Provide the (x, y) coordinate of the cell's center where the given text is located.  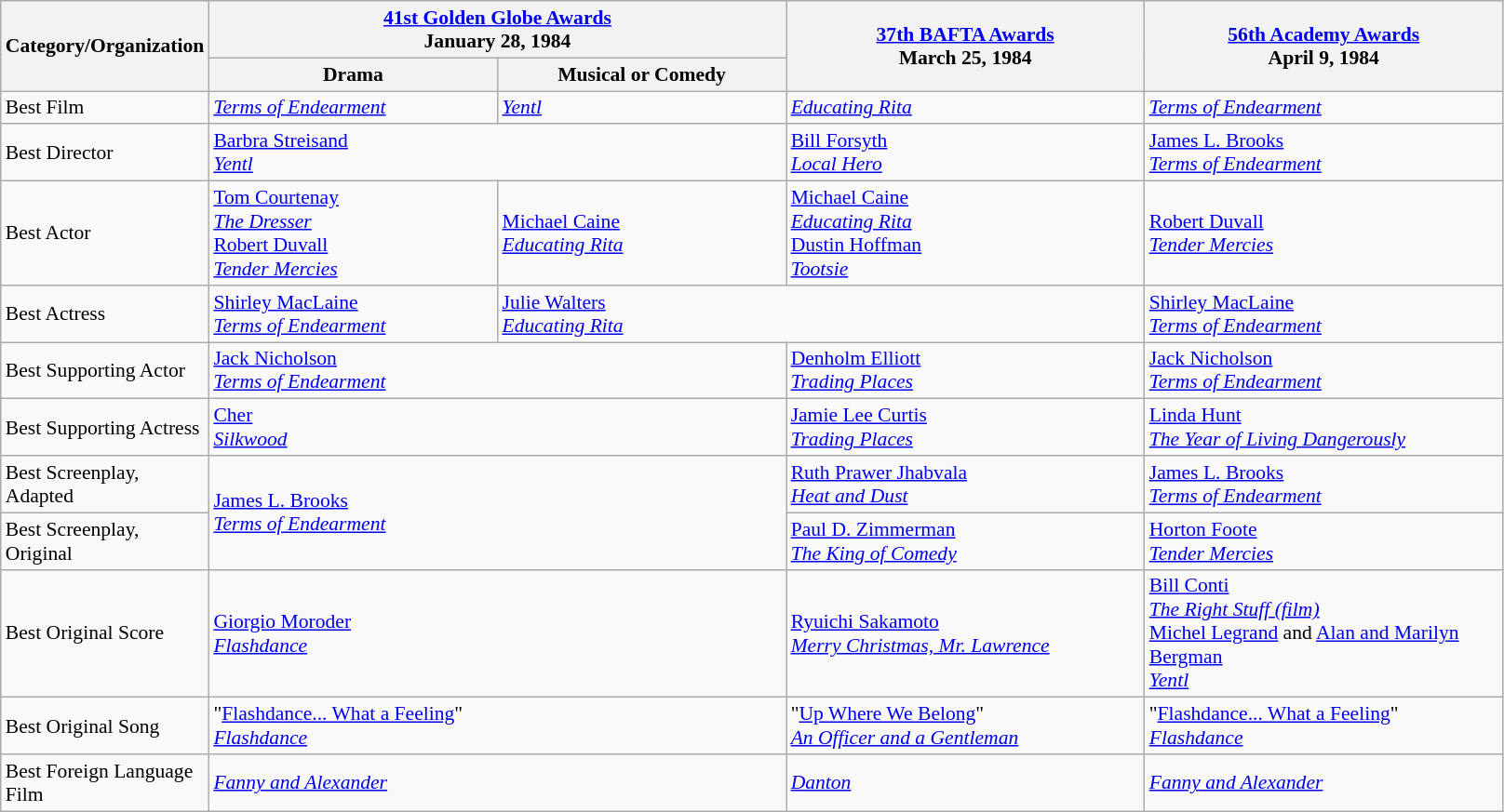
Best Director (105, 153)
Denholm ElliottTrading Places (966, 370)
Best Screenplay, Original (105, 541)
Drama (353, 74)
Musical or Comedy (641, 74)
Linda HuntThe Year of Living Dangerously (1323, 428)
Horton FooteTender Mercies (1323, 541)
Michael CaineEducating RitaDustin HoffmanTootsie (966, 233)
Best Original Song (105, 725)
41st Golden Globe AwardsJanuary 28, 1984 (497, 30)
56th Academy AwardsApril 9, 1984 (1323, 47)
Best Supporting Actress (105, 428)
Bill ForsythLocal Hero (966, 153)
Paul D. ZimmermanThe King of Comedy (966, 541)
Ryuichi SakamotoMerry Christmas, Mr. Lawrence (966, 633)
CherSilkwood (497, 428)
Best Actor (105, 233)
Educating Rita (966, 108)
Jamie Lee CurtisTrading Places (966, 428)
37th BAFTA AwardsMarch 25, 1984 (966, 47)
Best Foreign Language Film (105, 783)
Robert DuvallTender Mercies (1323, 233)
Best Actress (105, 314)
Best Supporting Actor (105, 370)
Yentl (641, 108)
Ruth Prawer JhabvalaHeat and Dust (966, 484)
Danton (966, 783)
Best Screenplay, Adapted (105, 484)
Best Original Score (105, 633)
Michael CaineEducating Rita (641, 233)
Tom CourtenayThe DresserRobert DuvallTender Mercies (353, 233)
Category/Organization (105, 47)
"Up Where We Belong"An Officer and a Gentleman (966, 725)
Best Film (105, 108)
Julie WaltersEducating Rita (821, 314)
Barbra StreisandYentl (497, 153)
Bill ContiThe Right Stuff (film)Michel Legrand and Alan and Marilyn BergmanYentl (1323, 633)
Giorgio MoroderFlashdance (497, 633)
